Return (X, Y) of the center of cell containing provided text 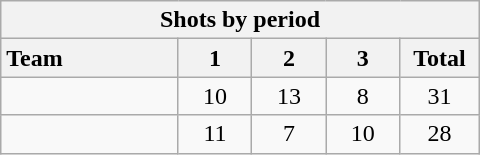
11 (215, 134)
2 (289, 58)
31 (440, 96)
7 (289, 134)
1 (215, 58)
3 (363, 58)
28 (440, 134)
Team (90, 58)
8 (363, 96)
Shots by period (240, 20)
13 (289, 96)
Total (440, 58)
